Extract the (x, y) coordinate from the center of the cell holding the provided text.  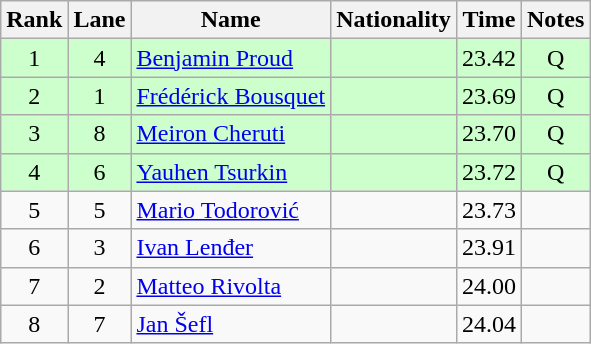
23.69 (488, 96)
Rank (34, 20)
Name (231, 20)
Lane (100, 20)
Mario Todorović (231, 210)
Nationality (394, 20)
Ivan Lenđer (231, 248)
23.70 (488, 134)
Jan Šefl (231, 324)
Matteo Rivolta (231, 286)
23.72 (488, 172)
23.73 (488, 210)
Yauhen Tsurkin (231, 172)
Benjamin Proud (231, 58)
Time (488, 20)
24.00 (488, 286)
Notes (555, 20)
23.91 (488, 248)
23.42 (488, 58)
24.04 (488, 324)
Frédérick Bousquet (231, 96)
Meiron Cheruti (231, 134)
